Scan for the cell matching the given text and deliver its [X, Y] coordinate at center. 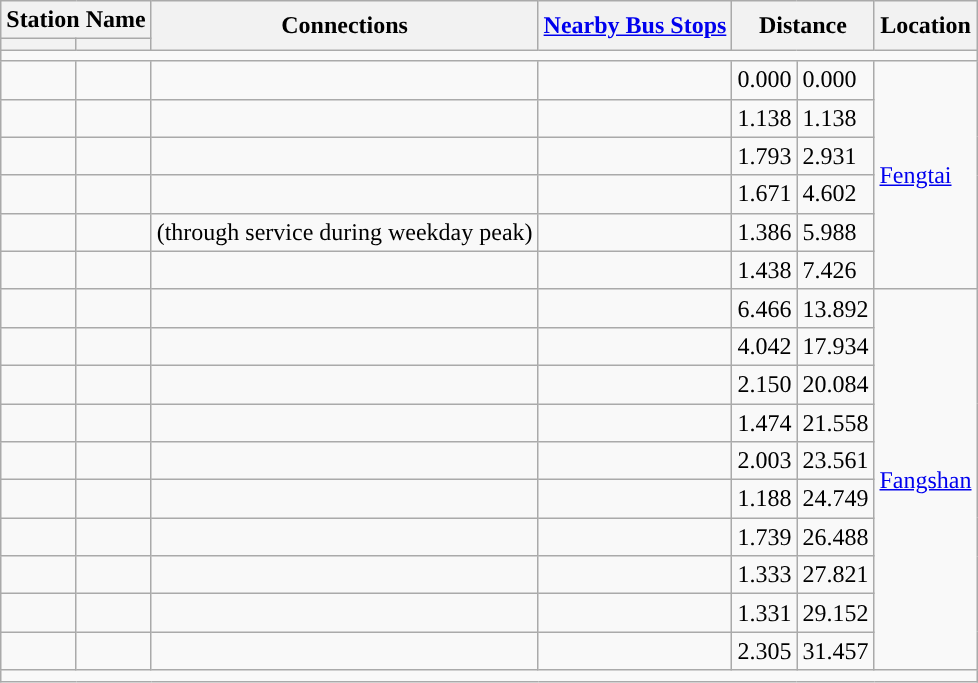
1.188 [764, 499]
1.331 [764, 613]
Station Name [76, 20]
2.150 [764, 384]
23.561 [836, 461]
2.305 [764, 651]
21.558 [836, 423]
5.988 [836, 232]
17.934 [836, 346]
4.042 [764, 346]
2.003 [764, 461]
7.426 [836, 270]
13.892 [836, 308]
1.671 [764, 194]
29.152 [836, 613]
1.474 [764, 423]
1.438 [764, 270]
1.333 [764, 575]
Fangshan [926, 480]
31.457 [836, 651]
20.084 [836, 384]
27.821 [836, 575]
Fengtai [926, 175]
1.793 [764, 156]
1.386 [764, 232]
(through service during weekday peak) [344, 232]
24.749 [836, 499]
Connections [344, 26]
26.488 [836, 537]
6.466 [764, 308]
Nearby Bus Stops [635, 26]
Distance [803, 26]
1.739 [764, 537]
Location [926, 26]
2.931 [836, 156]
4.602 [836, 194]
